Scan for the cell matching the given text and deliver its [X, Y] coordinate at center. 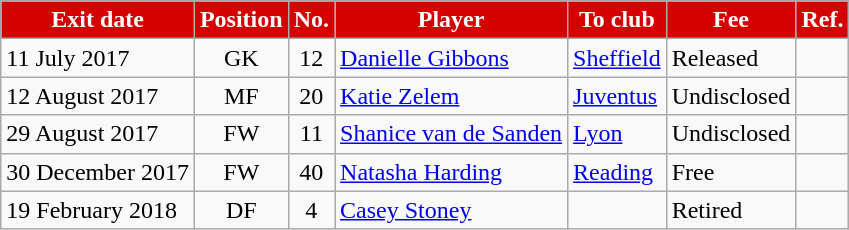
Natasha Harding [452, 172]
Danielle Gibbons [452, 58]
Lyon [618, 134]
Fee [731, 20]
Player [452, 20]
To club [618, 20]
4 [311, 210]
Ref. [822, 20]
Katie Zelem [452, 96]
Released [731, 58]
Casey Stoney [452, 210]
Position [241, 20]
DF [241, 210]
12 August 2017 [98, 96]
12 [311, 58]
Retired [731, 210]
20 [311, 96]
40 [311, 172]
Exit date [98, 20]
MF [241, 96]
11 July 2017 [98, 58]
Shanice van de Sanden [452, 134]
No. [311, 20]
Free [731, 172]
Reading [618, 172]
30 December 2017 [98, 172]
Juventus [618, 96]
19 February 2018 [98, 210]
Sheffield [618, 58]
GK [241, 58]
11 [311, 134]
29 August 2017 [98, 134]
